Locate the cell with the specified text and output its (x, y) center coordinate. 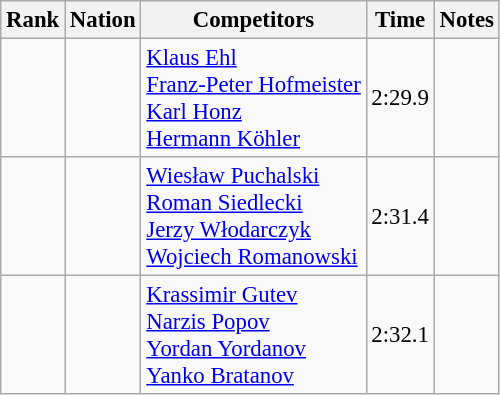
Time (400, 20)
Rank (33, 20)
Nation (103, 20)
2:31.4 (400, 216)
Wiesław PuchalskiRoman SiedleckiJerzy WłodarczykWojciech Romanowski (254, 216)
Competitors (254, 20)
Klaus EhlFranz-Peter HofmeisterKarl HonzHermann Köhler (254, 98)
2:29.9 (400, 98)
Notes (466, 20)
2:32.1 (400, 336)
Krassimir GutevNarzis PopovYordan YordanovYanko Bratanov (254, 336)
